Identify which cell holds the provided text, then report its (X, Y) central coordinate. 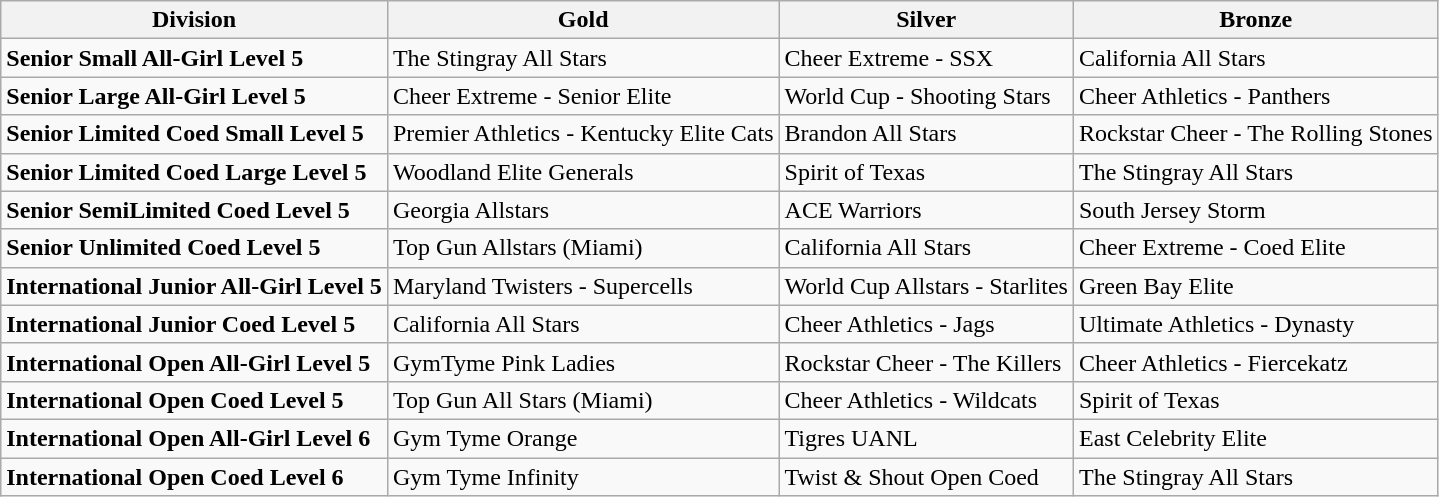
Cheer Extreme - Senior Elite (583, 96)
International Open All-Girl Level 5 (194, 362)
Gold (583, 20)
Senior Small All-Girl Level 5 (194, 58)
Senior Limited Coed Small Level 5 (194, 134)
Premier Athletics - Kentucky Elite Cats (583, 134)
Cheer Athletics - Jags (926, 324)
World Cup Allstars - Starlites (926, 286)
Top Gun Allstars (Miami) (583, 248)
Gym Tyme Orange (583, 438)
Cheer Extreme - Coed Elite (1256, 248)
Ultimate Athletics - Dynasty (1256, 324)
Tigres UANL (926, 438)
Cheer Athletics - Fiercekatz (1256, 362)
Silver (926, 20)
Senior Unlimited Coed Level 5 (194, 248)
Woodland Elite Generals (583, 172)
Cheer Extreme - SSX (926, 58)
Cheer Athletics - Wildcats (926, 400)
East Celebrity Elite (1256, 438)
International Junior All-Girl Level 5 (194, 286)
Top Gun All Stars (Miami) (583, 400)
Georgia Allstars (583, 210)
International Open Coed Level 6 (194, 477)
Green Bay Elite (1256, 286)
Senior SemiLimited Coed Level 5 (194, 210)
Division (194, 20)
International Open Coed Level 5 (194, 400)
International Junior Coed Level 5 (194, 324)
Maryland Twisters - Supercells (583, 286)
Senior Large All-Girl Level 5 (194, 96)
GymTyme Pink Ladies (583, 362)
Cheer Athletics - Panthers (1256, 96)
Twist & Shout Open Coed (926, 477)
Rockstar Cheer - The Rolling Stones (1256, 134)
Brandon All Stars (926, 134)
ACE Warriors (926, 210)
South Jersey Storm (1256, 210)
Bronze (1256, 20)
Senior Limited Coed Large Level 5 (194, 172)
International Open All-Girl Level 6 (194, 438)
World Cup - Shooting Stars (926, 96)
Rockstar Cheer - The Killers (926, 362)
Gym Tyme Infinity (583, 477)
